Provide the [x, y] coordinate of the cell's center where the given text is located.  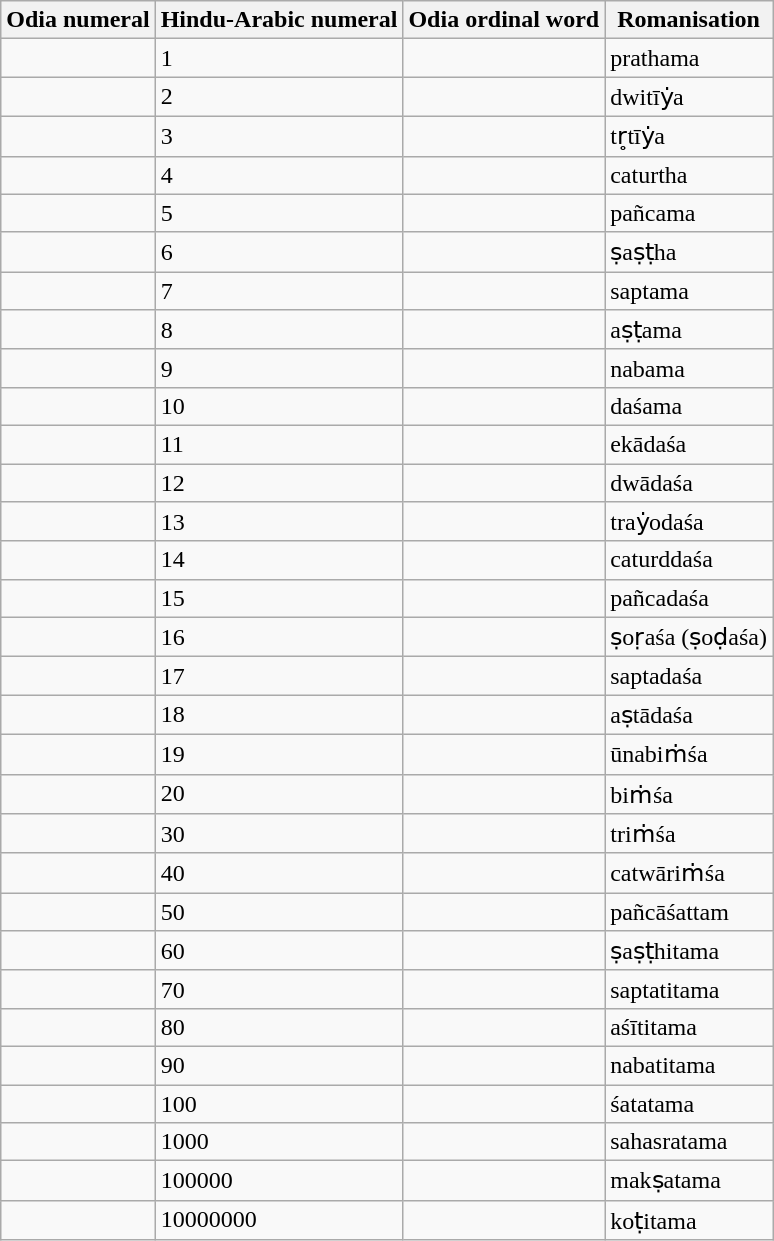
ṣaṣṭhitama [689, 951]
15 [279, 598]
8 [279, 330]
10 [279, 406]
17 [279, 676]
Odia ordinal word [504, 20]
4 [279, 175]
prathama [689, 58]
ekādaśa [689, 444]
5 [279, 213]
16 [279, 637]
7 [279, 291]
90 [279, 1065]
1000 [279, 1142]
nabatitama [689, 1065]
14 [279, 560]
70 [279, 989]
ūnabiṁśa [689, 754]
saptama [689, 291]
11 [279, 444]
biṁśa [689, 794]
100000 [279, 1181]
saptadaśa [689, 676]
6 [279, 252]
3 [279, 136]
19 [279, 754]
Hindu-Arabic numeral [279, 20]
śatatama [689, 1103]
caturtha [689, 175]
18 [279, 715]
100 [279, 1103]
catwāriṁśa [689, 873]
sahasratama [689, 1142]
80 [279, 1027]
makṣatama [689, 1181]
aśītitama [689, 1027]
9 [279, 368]
tr̥tīẏa [689, 136]
ṣaṣṭha [689, 252]
aṣtādaśa [689, 715]
dwādaśa [689, 483]
20 [279, 794]
Romanisation [689, 20]
50 [279, 912]
13 [279, 522]
2 [279, 97]
60 [279, 951]
pañcadaśa [689, 598]
12 [279, 483]
1 [279, 58]
triṁśa [689, 834]
caturddaśa [689, 560]
saptatitama [689, 989]
pañcama [689, 213]
40 [279, 873]
dwitīẏa [689, 97]
Odia numeral [78, 20]
30 [279, 834]
nabama [689, 368]
traẏodaśa [689, 522]
koṭitama [689, 1220]
ṣoṛaśa (ṣoḍaśa) [689, 637]
10000000 [279, 1220]
pañcāśattam [689, 912]
aṣṭama [689, 330]
daśama [689, 406]
